Identify which cell holds the provided text, then report its [X, Y] central coordinate. 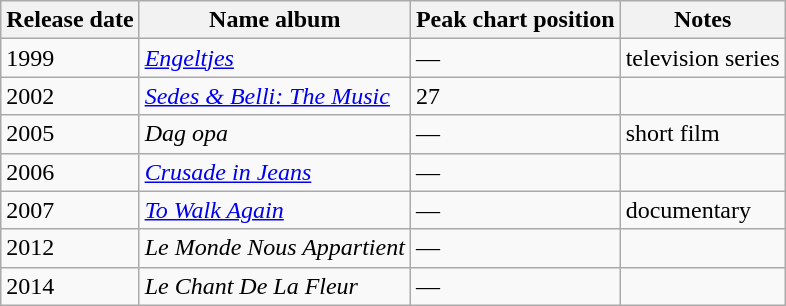
Le Monde Nous Appartient [274, 248]
2014 [70, 286]
2007 [70, 210]
Crusade in Jeans [274, 172]
Le Chant De La Fleur [274, 286]
short film [702, 134]
2006 [70, 172]
2002 [70, 96]
27 [515, 96]
Notes [702, 20]
1999 [70, 58]
To Walk Again [274, 210]
2005 [70, 134]
documentary [702, 210]
Release date [70, 20]
Name album [274, 20]
Sedes & Belli: The Music [274, 96]
Dag opa [274, 134]
Peak chart position [515, 20]
Engeltjes [274, 58]
television series [702, 58]
2012 [70, 248]
